Detect which cell encompasses the target text, then output its (X, Y) center coordinate. 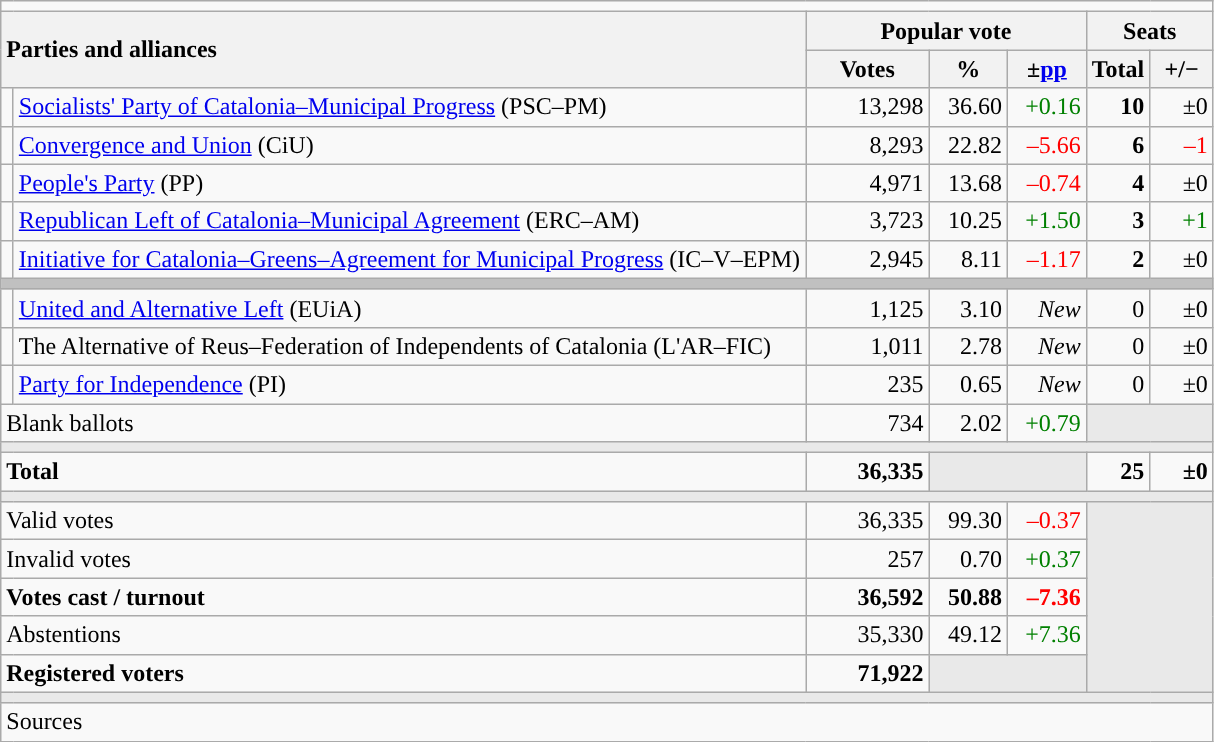
Convergence and Union (CiU) (409, 145)
–1 (1182, 145)
8.11 (968, 259)
36,592 (868, 597)
+/− (1182, 69)
8,293 (868, 145)
3 (1118, 221)
10.25 (968, 221)
% (968, 69)
13.68 (968, 183)
Invalid votes (404, 559)
Sources (608, 722)
2,945 (868, 259)
+1 (1182, 221)
0.65 (968, 384)
+1.50 (1048, 221)
235 (868, 384)
50.88 (968, 597)
0.70 (968, 559)
13,298 (868, 107)
Votes cast / turnout (404, 597)
+0.79 (1048, 423)
99.30 (968, 521)
Blank ballots (404, 423)
–0.37 (1048, 521)
Registered voters (404, 673)
–5.66 (1048, 145)
+0.37 (1048, 559)
734 (868, 423)
36.60 (968, 107)
United and Alternative Left (EUiA) (409, 308)
+0.16 (1048, 107)
The Alternative of Reus–Federation of Independents of Catalonia (L'AR–FIC) (409, 346)
Parties and alliances (404, 50)
4 (1118, 183)
–0.74 (1048, 183)
3,723 (868, 221)
71,922 (868, 673)
2 (1118, 259)
–1.17 (1048, 259)
±pp (1048, 69)
25 (1118, 472)
10 (1118, 107)
35,330 (868, 635)
1,011 (868, 346)
Party for Independence (PI) (409, 384)
49.12 (968, 635)
Initiative for Catalonia–Greens–Agreement for Municipal Progress (IC–V–EPM) (409, 259)
Socialists' Party of Catalonia–Municipal Progress (PSC–PM) (409, 107)
4,971 (868, 183)
+7.36 (1048, 635)
Valid votes (404, 521)
–7.36 (1048, 597)
People's Party (PP) (409, 183)
1,125 (868, 308)
Abstentions (404, 635)
Republican Left of Catalonia–Municipal Agreement (ERC–AM) (409, 221)
2.78 (968, 346)
Popular vote (946, 31)
6 (1118, 145)
22.82 (968, 145)
Votes (868, 69)
2.02 (968, 423)
257 (868, 559)
3.10 (968, 308)
Seats (1150, 31)
